Capture the cell that displays the provided text and extract its [x, y] central coordinate. 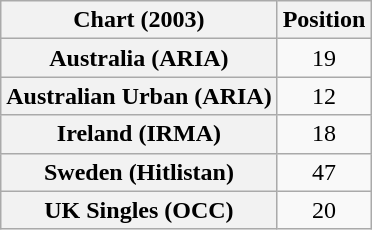
Sweden (Hitlistan) [139, 172]
UK Singles (OCC) [139, 210]
Ireland (IRMA) [139, 134]
18 [324, 134]
Position [324, 20]
Chart (2003) [139, 20]
19 [324, 58]
12 [324, 96]
20 [324, 210]
Australian Urban (ARIA) [139, 96]
47 [324, 172]
Australia (ARIA) [139, 58]
